Provide the (X, Y) coordinate of the cell's center where the given text is located.  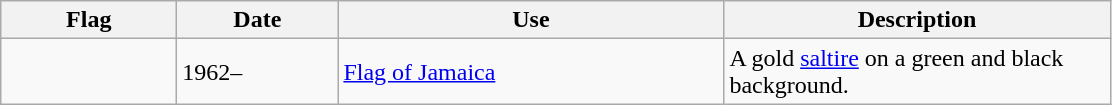
Description (917, 20)
Use (531, 20)
Date (258, 20)
1962– (258, 72)
Flag (89, 20)
Flag of Jamaica (531, 72)
A gold saltire on a green and black background. (917, 72)
